Pinpoint the cell where the given text exists, returning its [x, y] midpoint coordinate. 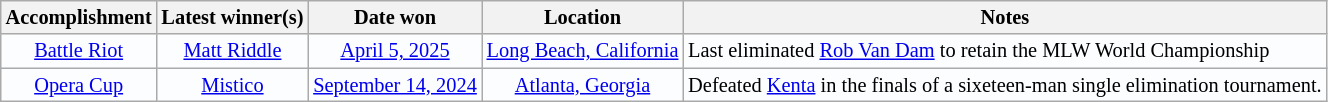
Battle Riot [79, 51]
September 14, 2024 [394, 85]
Opera Cup [79, 85]
Latest winner(s) [233, 17]
Atlanta, Georgia [583, 85]
Matt Riddle [233, 51]
Date won [394, 17]
Last eliminated Rob Van Dam to retain the MLW World Championship [1004, 51]
Location [583, 17]
Notes [1004, 17]
Defeated Kenta in the finals of a sixeteen-man single elimination tournament. [1004, 85]
Long Beach, California [583, 51]
Accomplishment [79, 17]
Mistico [233, 85]
April 5, 2025 [394, 51]
